Return [x, y] of the center of cell containing provided text 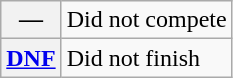
Did not compete [146, 20]
— [31, 20]
Did not finish [146, 58]
DNF [31, 58]
